Output the (x, y) coordinate of the center of the cell containing the given text.  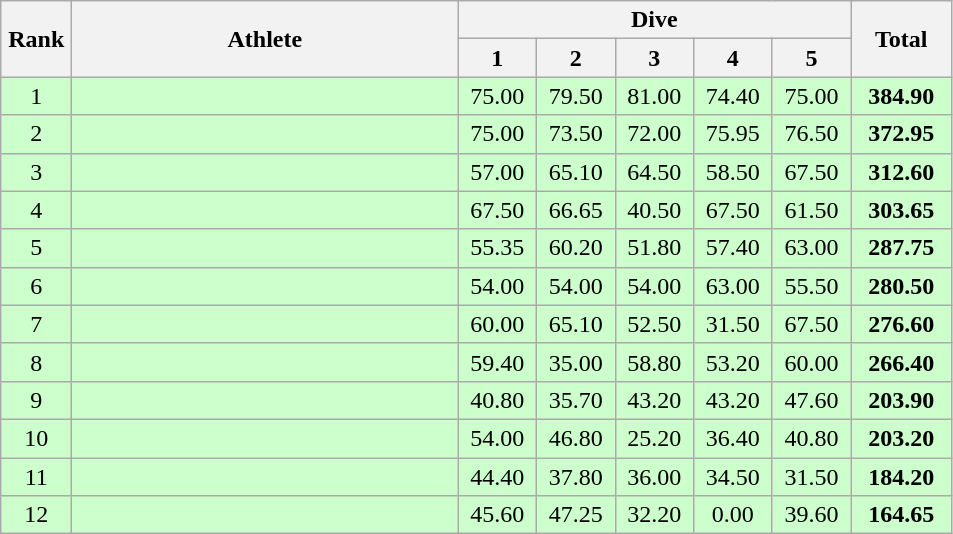
11 (36, 477)
47.25 (576, 515)
35.70 (576, 400)
203.90 (902, 400)
45.60 (498, 515)
58.50 (734, 172)
55.35 (498, 248)
Rank (36, 39)
280.50 (902, 286)
46.80 (576, 438)
203.20 (902, 438)
55.50 (812, 286)
74.40 (734, 96)
287.75 (902, 248)
372.95 (902, 134)
53.20 (734, 362)
164.65 (902, 515)
51.80 (654, 248)
73.50 (576, 134)
58.80 (654, 362)
Total (902, 39)
384.90 (902, 96)
34.50 (734, 477)
Athlete (265, 39)
39.60 (812, 515)
303.65 (902, 210)
7 (36, 324)
Dive (654, 20)
61.50 (812, 210)
25.20 (654, 438)
47.60 (812, 400)
75.95 (734, 134)
35.00 (576, 362)
57.40 (734, 248)
10 (36, 438)
266.40 (902, 362)
312.60 (902, 172)
0.00 (734, 515)
44.40 (498, 477)
12 (36, 515)
64.50 (654, 172)
6 (36, 286)
59.40 (498, 362)
36.00 (654, 477)
72.00 (654, 134)
66.65 (576, 210)
76.50 (812, 134)
8 (36, 362)
37.80 (576, 477)
184.20 (902, 477)
52.50 (654, 324)
9 (36, 400)
36.40 (734, 438)
276.60 (902, 324)
81.00 (654, 96)
32.20 (654, 515)
57.00 (498, 172)
60.20 (576, 248)
40.50 (654, 210)
79.50 (576, 96)
